Capture the cell that displays the provided text and extract its [x, y] central coordinate. 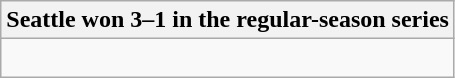
Seattle won 3–1 in the regular-season series [228, 20]
